Provide the [x, y] coordinate of the cell's center where the given text is located.  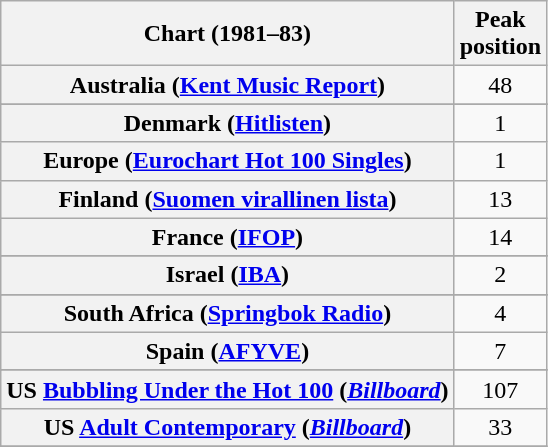
Spain (AFYVE) [228, 351]
33 [500, 427]
Israel (IBA) [228, 275]
7 [500, 351]
14 [500, 237]
US Adult Contemporary (Billboard) [228, 427]
France (IFOP) [228, 237]
48 [500, 85]
Finland (Suomen virallinen lista) [228, 199]
South Africa (Springbok Radio) [228, 313]
4 [500, 313]
107 [500, 389]
US Bubbling Under the Hot 100 (Billboard) [228, 389]
13 [500, 199]
Peak position [500, 34]
Australia (Kent Music Report) [228, 85]
Chart (1981–83) [228, 34]
Denmark (Hitlisten) [228, 123]
2 [500, 275]
Europe (Eurochart Hot 100 Singles) [228, 161]
